Scan for the cell matching the given text and deliver its [x, y] coordinate at center. 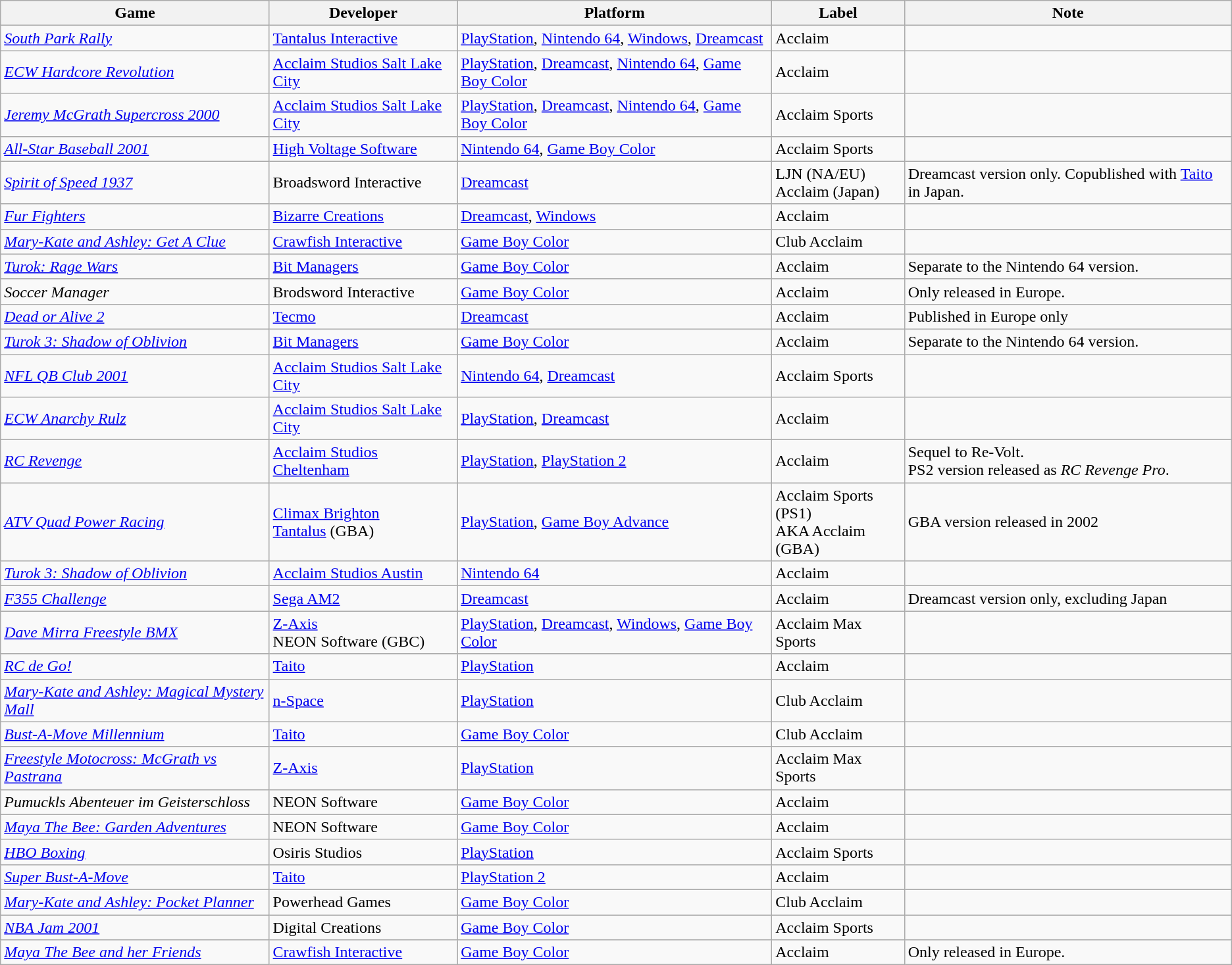
HBO Boxing [135, 852]
Freestyle Motocross: McGrath vs Pastrana [135, 768]
Maya The Bee and her Friends [135, 953]
Soccer Manager [135, 291]
Label [838, 13]
PlayStation, Nintendo 64, Windows, Dreamcast [615, 38]
Maya The Bee: Garden Adventures [135, 827]
Nintendo 64 [615, 574]
Digital Creations [363, 927]
Super Bust-A-Move [135, 877]
Jeremy McGrath Supercross 2000 [135, 114]
LJN (NA/EU)Acclaim (Japan) [838, 183]
Tantalus Interactive [363, 38]
Brodsword Interactive [363, 291]
ECW Hardcore Revolution [135, 72]
ECW Anarchy Rulz [135, 418]
Sequel to Re-Volt.PS2 version released as RC Revenge Pro. [1067, 462]
Sega AM2 [363, 599]
Note [1067, 13]
GBA version released in 2002 [1067, 522]
Dave Mirra Freestyle BMX [135, 633]
Mary-Kate and Ashley: Get A Clue [135, 241]
Acclaim Studios Austin [363, 574]
Developer [363, 13]
Broadsword Interactive [363, 183]
All-Star Baseball 2001 [135, 149]
Tecmo [363, 316]
Dreamcast version only, excluding Japan [1067, 599]
PlayStation, Dreamcast, Windows, Game Boy Color [615, 633]
Fur Fighters [135, 216]
High Voltage Software [363, 149]
South Park Rally [135, 38]
PlayStation 2 [615, 877]
Dreamcast, Windows [615, 216]
PlayStation, PlayStation 2 [615, 462]
Nintendo 64, Game Boy Color [615, 149]
RC de Go! [135, 666]
Turok: Rage Wars [135, 266]
PlayStation, Dreamcast [615, 418]
F355 Challenge [135, 599]
Z-Axis [363, 768]
Acclaim Studios Cheltenham [363, 462]
Bizarre Creations [363, 216]
Spirit of Speed 1937 [135, 183]
PlayStation, Game Boy Advance [615, 522]
Acclaim Sports (PS1)AKA Acclaim (GBA) [838, 522]
ATV Quad Power Racing [135, 522]
Powerhead Games [363, 902]
Published in Europe only [1067, 316]
Pumuckls Abenteuer im Geisterschloss [135, 802]
Dead or Alive 2 [135, 316]
Climax BrightonTantalus (GBA) [363, 522]
Z-Axis NEON Software (GBC) [363, 633]
Mary-Kate and Ashley: Magical Mystery Mall [135, 700]
Osiris Studios [363, 852]
Mary-Kate and Ashley: Pocket Planner [135, 902]
Platform [615, 13]
Bust-A-Move Millennium [135, 734]
n-Space [363, 700]
Game [135, 13]
NBA Jam 2001 [135, 927]
Dreamcast version only. Copublished with Taito in Japan. [1067, 183]
RC Revenge [135, 462]
Nintendo 64, Dreamcast [615, 375]
NFL QB Club 2001 [135, 375]
